Identify which cell holds the provided text, then report its (x, y) central coordinate. 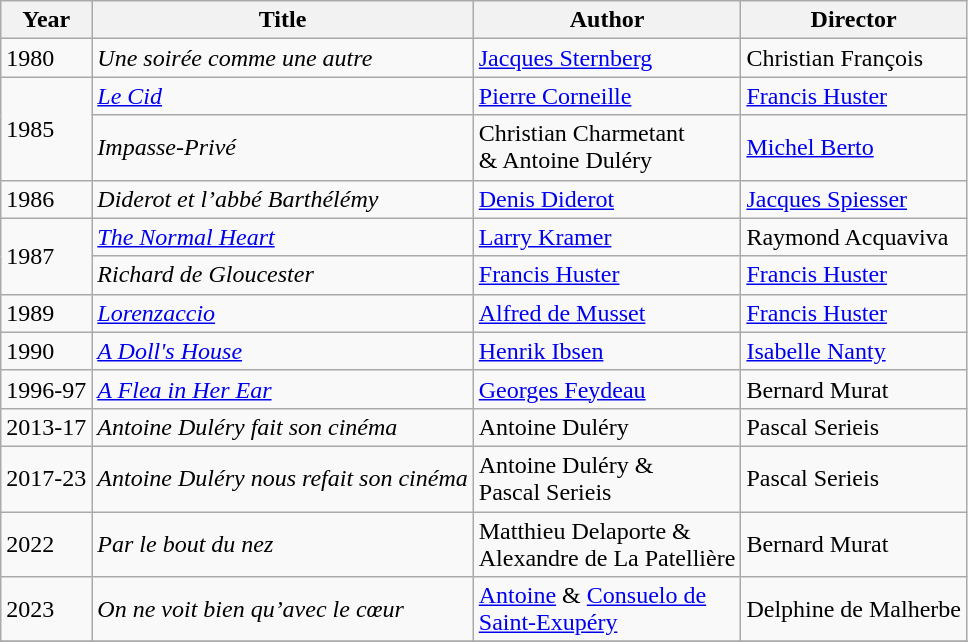
Director (854, 20)
1996-97 (46, 389)
1985 (46, 128)
A Flea in Her Ear (282, 389)
Antoine Duléry (607, 427)
Larry Kramer (607, 237)
1989 (46, 313)
Impasse-Privé (282, 148)
Pierre Corneille (607, 96)
Matthieu Delaporte & Alexandre de La Patellière (607, 544)
Antoine & Consuelo de Saint-Exupéry (607, 610)
Georges Feydeau (607, 389)
Antoine Duléry fait son cinéma (282, 427)
Henrik Ibsen (607, 351)
Antoine Duléry & Pascal Serieis (607, 478)
1986 (46, 199)
Michel Berto (854, 148)
Christian François (854, 58)
Isabelle Nanty (854, 351)
Lorenzaccio (282, 313)
Diderot et l’abbé Barthélémy (282, 199)
2017-23 (46, 478)
1990 (46, 351)
Raymond Acquaviva (854, 237)
Richard de Gloucester (282, 275)
1980 (46, 58)
Antoine Duléry nous refait son cinéma (282, 478)
Christian Charmetant & Antoine Duléry (607, 148)
Jacques Spiesser (854, 199)
Title (282, 20)
Par le bout du nez (282, 544)
Denis Diderot (607, 199)
2022 (46, 544)
2023 (46, 610)
The Normal Heart (282, 237)
Delphine de Malherbe (854, 610)
2013-17 (46, 427)
1987 (46, 256)
Alfred de Musset (607, 313)
Author (607, 20)
Year (46, 20)
A Doll's House (282, 351)
Une soirée comme une autre (282, 58)
On ne voit bien qu’avec le cœur (282, 610)
Jacques Sternberg (607, 58)
Le Cid (282, 96)
